Locate the cell with the specified text and output its (x, y) center coordinate. 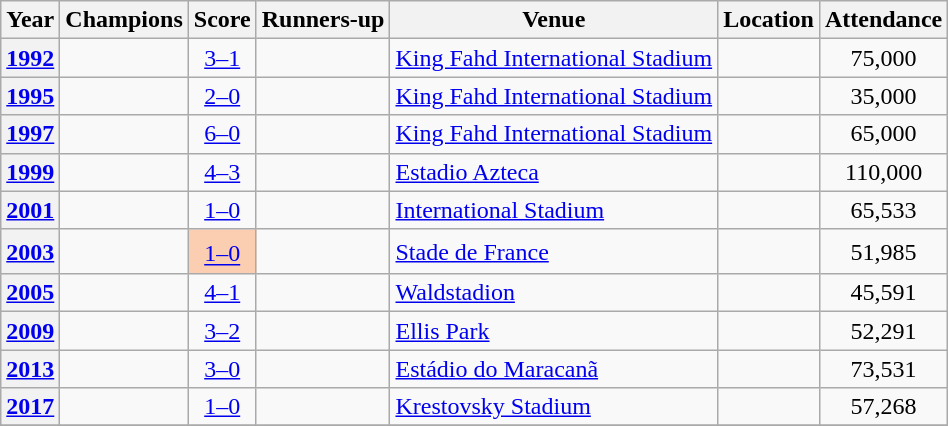
2003 (30, 252)
2001 (30, 210)
Waldstadion (554, 293)
Estadio Azteca (554, 172)
57,268 (883, 407)
International Stadium (554, 210)
Ellis Park (554, 331)
2013 (30, 369)
2005 (30, 293)
65,533 (883, 210)
65,000 (883, 134)
35,000 (883, 96)
Location (769, 20)
4–3 (222, 172)
Krestovsky Stadium (554, 407)
1997 (30, 134)
2–0 (222, 96)
1995 (30, 96)
Champions (124, 20)
110,000 (883, 172)
1999 (30, 172)
45,591 (883, 293)
Score (222, 20)
51,985 (883, 252)
Estádio do Maracanã (554, 369)
2009 (30, 331)
4–1 (222, 293)
3–0 (222, 369)
Stade de France (554, 252)
1992 (30, 58)
Attendance (883, 20)
Year (30, 20)
75,000 (883, 58)
Runners-up (323, 20)
3–2 (222, 331)
Venue (554, 20)
2017 (30, 407)
73,531 (883, 369)
6–0 (222, 134)
3–1 (222, 58)
52,291 (883, 331)
